Pinpoint the cell where the given text exists, returning its [x, y] midpoint coordinate. 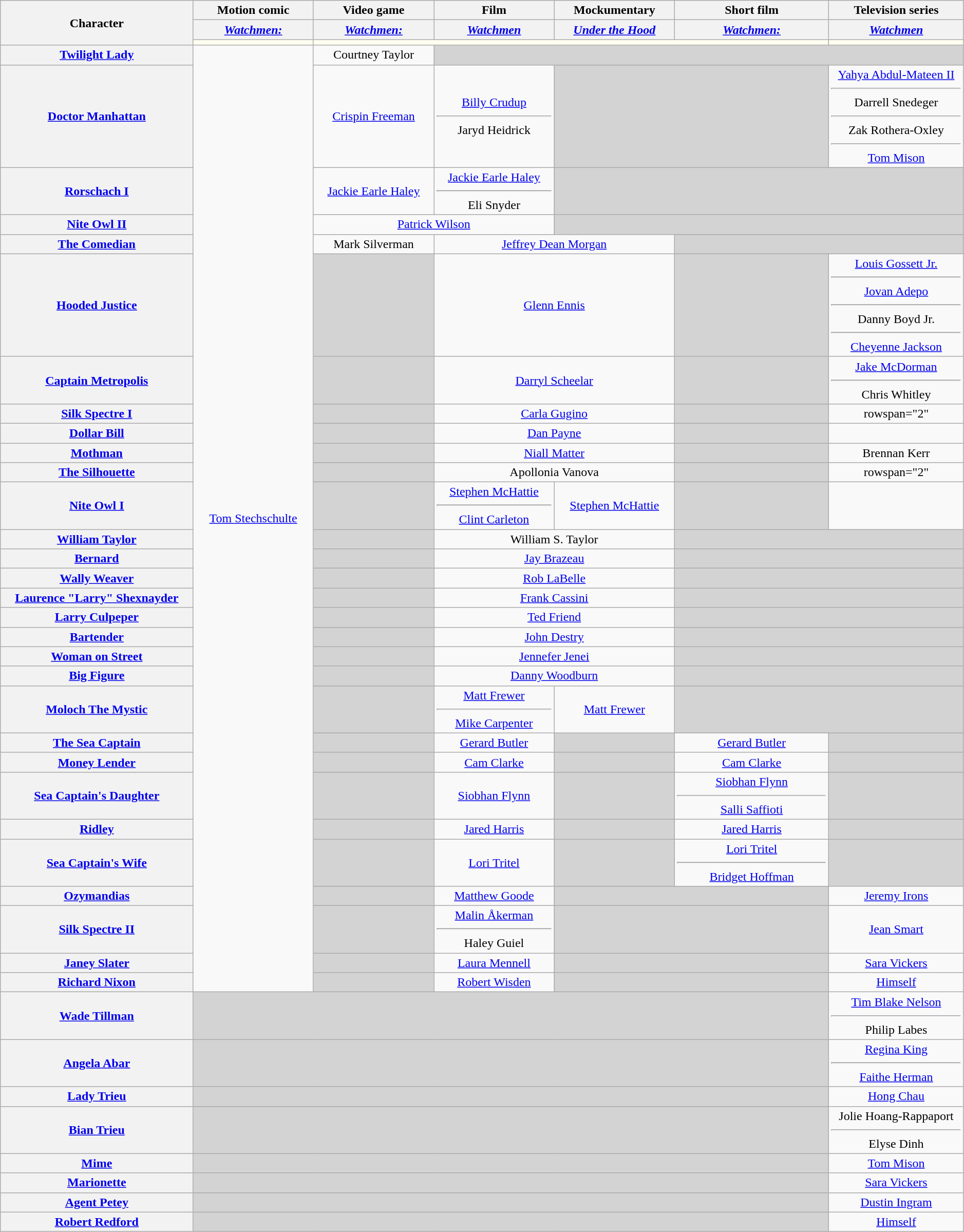
Crispin Freeman [373, 116]
Jackie Earle Haley [373, 191]
Carla Gugino [555, 413]
Matt Frewer [614, 709]
Television series [897, 10]
Character [97, 23]
Malin ÅkermanHaley Guiel [494, 930]
Lady Trieu [97, 1096]
Doctor Manhattan [97, 116]
Richard Nixon [97, 982]
Ted Friend [555, 617]
Jolie Hoang-RappaportElyse Dinh [897, 1130]
Captain Metropolis [97, 380]
Jay Brazeau [555, 559]
Yahya Abdul-Mateen IIDarrell SnedegerZak Rothera-OxleyTom Mison [897, 116]
John Destry [555, 637]
Angela Abar [97, 1063]
Patrick Wilson [433, 224]
Apollonia Vanova [555, 472]
Dustin Ingram [897, 1202]
Rorschach I [97, 191]
Brennan Kerr [897, 452]
Mothman [97, 452]
Sea Captain's Wife [97, 863]
Video game [373, 10]
Tom Mison [897, 1163]
Lori TritelBridget Hoffman [752, 863]
Matthew Goode [494, 896]
Wade Tillman [97, 1016]
Stephen McHattieClint Carleton [494, 506]
Nite Owl II [97, 224]
Mockumentary [614, 10]
Under the Hood [614, 30]
The Sea Captain [97, 743]
Jennefer Jenei [555, 656]
William S. Taylor [555, 539]
Ozymandias [97, 896]
Siobhan FlynnSalli Saffioti [752, 795]
Louis Gossett Jr.Jovan AdepoDanny Boyd Jr.Cheyenne Jackson [897, 305]
Dollar Bill [97, 433]
Jackie Earle HaleyEli Snyder [494, 191]
Sea Captain's Daughter [97, 795]
Stephen McHattie [614, 506]
Robert Redford [97, 1222]
Hong Chau [897, 1096]
Bernard [97, 559]
Janey Slater [97, 963]
Frank Cassini [555, 598]
Danny Woodburn [555, 676]
Agent Petey [97, 1202]
Larry Culpeper [97, 617]
Wally Weaver [97, 578]
Robert Wisden [494, 982]
Lori Tritel [494, 863]
Matt FrewerMike Carpenter [494, 709]
Courtney Taylor [373, 55]
William Taylor [97, 539]
Bian Trieu [97, 1130]
Moloch The Mystic [97, 709]
Glenn Ennis [555, 305]
Tim Blake Nelson Philip Labes [897, 1016]
Motion comic [253, 10]
Dan Payne [555, 433]
Tom Stechschulte [253, 519]
The Comedian [97, 244]
Marionette [97, 1183]
Twilight Lady [97, 55]
Big Figure [97, 676]
Silk Spectre II [97, 930]
Woman on Street [97, 656]
Laurence "Larry" Shexnayder [97, 598]
Mime [97, 1163]
Hooded Justice [97, 305]
Film [494, 10]
Short film [752, 10]
Regina KingFaithe Herman [897, 1063]
Darryl Scheelar [555, 380]
Silk Spectre I [97, 413]
Ridley [97, 829]
Jake McDormanChris Whitley [897, 380]
Siobhan Flynn [494, 795]
Bartender [97, 637]
Niall Matter [555, 452]
Jeffrey Dean Morgan [555, 244]
Rob LaBelle [555, 578]
Nite Owl I [97, 506]
Jeremy Irons [897, 896]
Laura Mennell [494, 963]
The Silhouette [97, 472]
Jean Smart [897, 930]
Money Lender [97, 762]
Billy CrudupJaryd Heidrick [494, 116]
Mark Silverman [373, 244]
